Locate the cell with the specified text and output its (X, Y) center coordinate. 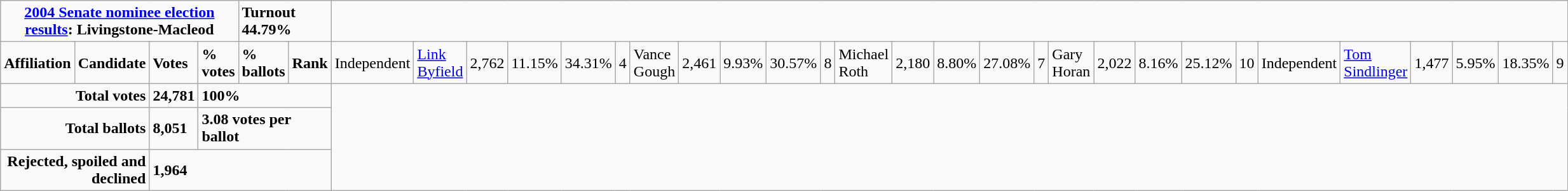
Affiliation (37, 62)
5.95% (1476, 62)
34.31% (589, 62)
Rejected, spoiled and declined (75, 169)
11.15% (535, 62)
100% (264, 95)
% votes (219, 62)
3.08 votes per ballot (264, 129)
2,022 (1115, 62)
9.93% (744, 62)
2,762 (487, 62)
10 (1247, 62)
2,180 (913, 62)
Gary Horan (1072, 62)
8,051 (174, 129)
Total votes (75, 95)
18.35% (1525, 62)
1,477 (1431, 62)
4 (623, 62)
8 (828, 62)
% ballots (263, 62)
1,964 (240, 169)
Tom Sindlinger (1375, 62)
7 (1041, 62)
Michael Roth (864, 62)
30.57% (793, 62)
Total ballots (75, 129)
25.12% (1209, 62)
24,781 (174, 95)
8.16% (1158, 62)
Turnout 44.79% (285, 22)
Votes (174, 62)
2,461 (699, 62)
27.08% (1007, 62)
Rank (310, 62)
9 (1560, 62)
Vance Gough (654, 62)
Candidate (112, 62)
2004 Senate nominee election results: Livingstone-Macleod (119, 22)
Link Byfield (440, 62)
8.80% (957, 62)
